Return [X, Y] of the center of cell containing provided text 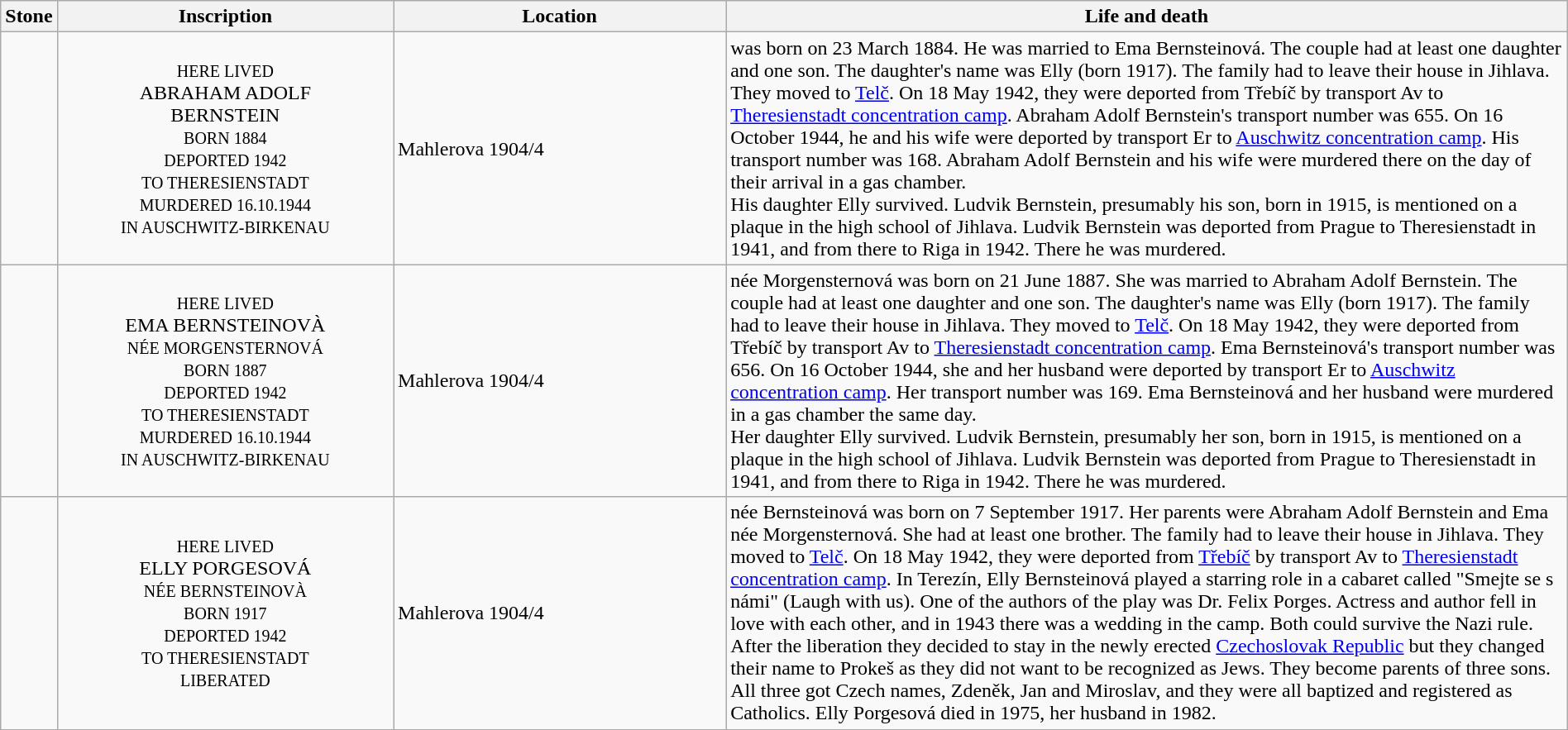
HERE LIVEDABRAHAM ADOLFBERNSTEINBORN 1884DEPORTED 1942TO THERESIENSTADTMURDERED 16.10.1944IN AUSCHWITZ-BIRKENAU [225, 149]
Stone [29, 17]
Life and death [1147, 17]
HERE LIVEDELLY PORGESOVÁNÉE BERNSTEINOVÀBORN 1917DEPORTED 1942TO THERESIENSTADTLIBERATED [225, 613]
Inscription [225, 17]
Location [560, 17]
HERE LIVEDEMA BERNSTEINOVÀNÉE MORGENSTERNOVÁBORN 1887DEPORTED 1942TO THERESIENSTADTMURDERED 16.10.1944IN AUSCHWITZ-BIRKENAU [225, 380]
